Detect which cell encompasses the target text, then output its (x, y) center coordinate. 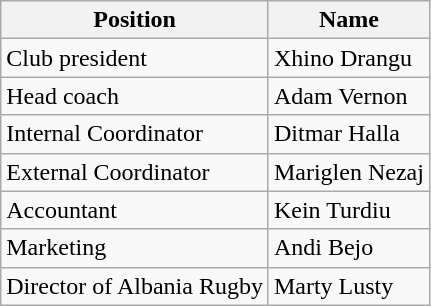
Xhino Drangu (348, 58)
Marketing (135, 248)
Club president (135, 58)
Internal Coordinator (135, 134)
Head coach (135, 96)
External Coordinator (135, 172)
Accountant (135, 210)
Director of Albania Rugby (135, 286)
Marty Lusty (348, 286)
Andi Bejo (348, 248)
Adam Vernon (348, 96)
Ditmar Halla (348, 134)
Position (135, 20)
Kein Turdiu (348, 210)
Mariglen Nezaj (348, 172)
Name (348, 20)
